Search for the cell housing the specified text and yield its [x, y] center coordinate. 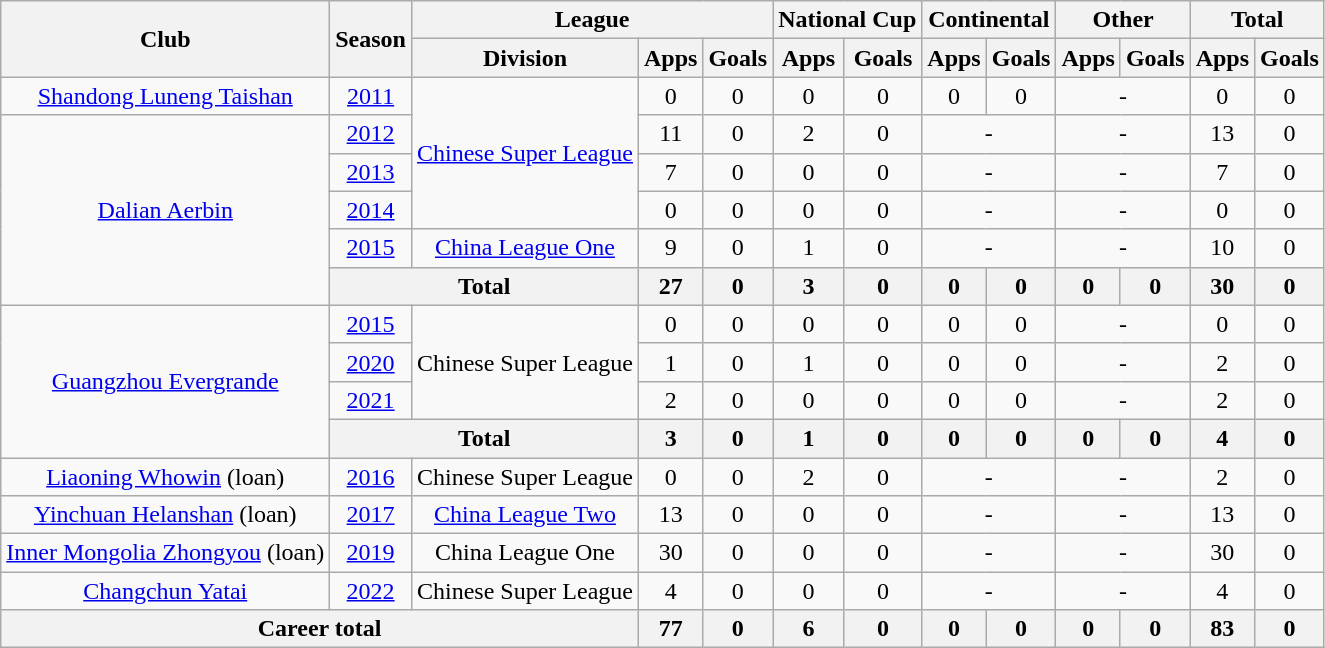
2019 [371, 553]
77 [670, 629]
2017 [371, 515]
27 [670, 286]
League [592, 20]
Changchun Yatai [166, 591]
Career total [320, 629]
Season [371, 39]
Club [166, 39]
83 [1222, 629]
National Cup [848, 20]
2016 [371, 477]
2022 [371, 591]
Guangzhou Evergrande [166, 381]
2021 [371, 400]
2013 [371, 172]
Dalian Aerbin [166, 210]
Division [524, 58]
2014 [371, 210]
9 [670, 248]
Inner Mongolia Zhongyou (loan) [166, 553]
11 [670, 134]
6 [809, 629]
10 [1222, 248]
2012 [371, 134]
China League Two [524, 515]
2011 [371, 96]
Liaoning Whowin (loan) [166, 477]
Shandong Luneng Taishan [166, 96]
2020 [371, 362]
Continental [989, 20]
Yinchuan Helanshan (loan) [166, 515]
Other [1123, 20]
